Scan for the cell matching the given text and deliver its (x, y) coordinate at center. 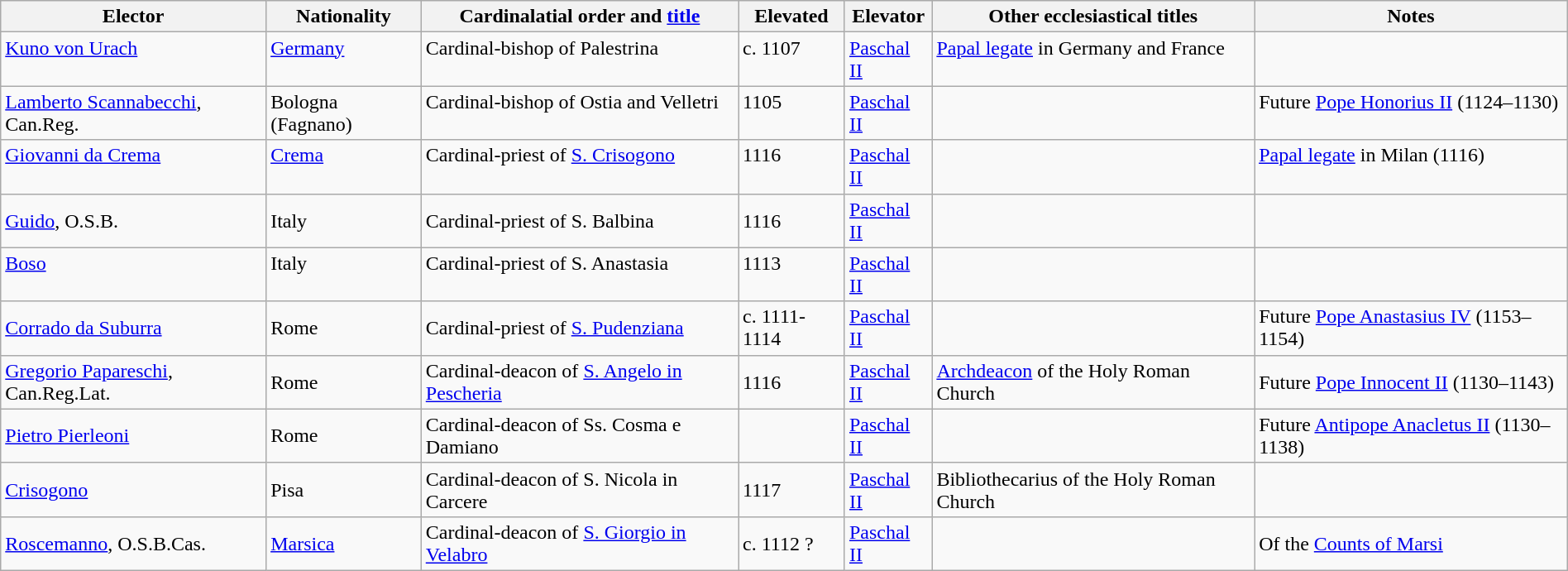
c. 1107 (792, 60)
c. 1111-1114 (792, 328)
Crema (344, 167)
Cardinal-deacon of S. Nicola in Carcere (579, 490)
Bibliothecarius of the Holy Roman Church (1093, 490)
Elevator (888, 17)
Cardinal-bishop of Palestrina (579, 60)
Cardinalatial order and title (579, 17)
Future Pope Innocent II (1130–1143) (1411, 382)
Future Pope Honorius II (1124–1130) (1411, 113)
Nationality (344, 17)
Germany (344, 60)
Notes (1411, 17)
Cardinal-priest of S. Crisogono (579, 167)
Marsica (344, 543)
Archdeacon of the Holy Roman Church (1093, 382)
Future Antipope Anacletus II (1130–1138) (1411, 435)
Papal legate in Milan (1116) (1411, 167)
Kuno von Urach (134, 60)
Cardinal-priest of S. Balbina (579, 220)
Giovanni da Crema (134, 167)
Guido, O.S.B. (134, 220)
Crisogono (134, 490)
Roscemanno, O.S.B.Cas. (134, 543)
Pisa (344, 490)
Other ecclesiastical titles (1093, 17)
Corrado da Suburra (134, 328)
c. 1112 ? (792, 543)
Of the Counts of Marsi (1411, 543)
1105 (792, 113)
Future Pope Anastasius IV (1153–1154) (1411, 328)
1117 (792, 490)
Papal legate in Germany and France (1093, 60)
Cardinal-deacon of Ss. Cosma e Damiano (579, 435)
Cardinal-deacon of S. Angelo in Pescheria (579, 382)
Lamberto Scannabecchi, Can.Reg. (134, 113)
Elevated (792, 17)
Boso (134, 275)
Cardinal-deacon of S. Giorgio in Velabro (579, 543)
Cardinal-bishop of Ostia and Velletri (579, 113)
Cardinal-priest of S. Pudenziana (579, 328)
Pietro Pierleoni (134, 435)
Cardinal-priest of S. Anastasia (579, 275)
Gregorio Papareschi, Can.Reg.Lat. (134, 382)
1113 (792, 275)
Elector (134, 17)
Bologna (Fagnano) (344, 113)
